Identify which cell holds the provided text, then report its (X, Y) central coordinate. 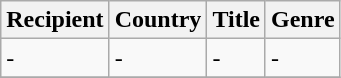
Recipient (55, 20)
Genre (302, 20)
Title (236, 20)
Country (158, 20)
